Return (X, Y) of the center of cell containing provided text 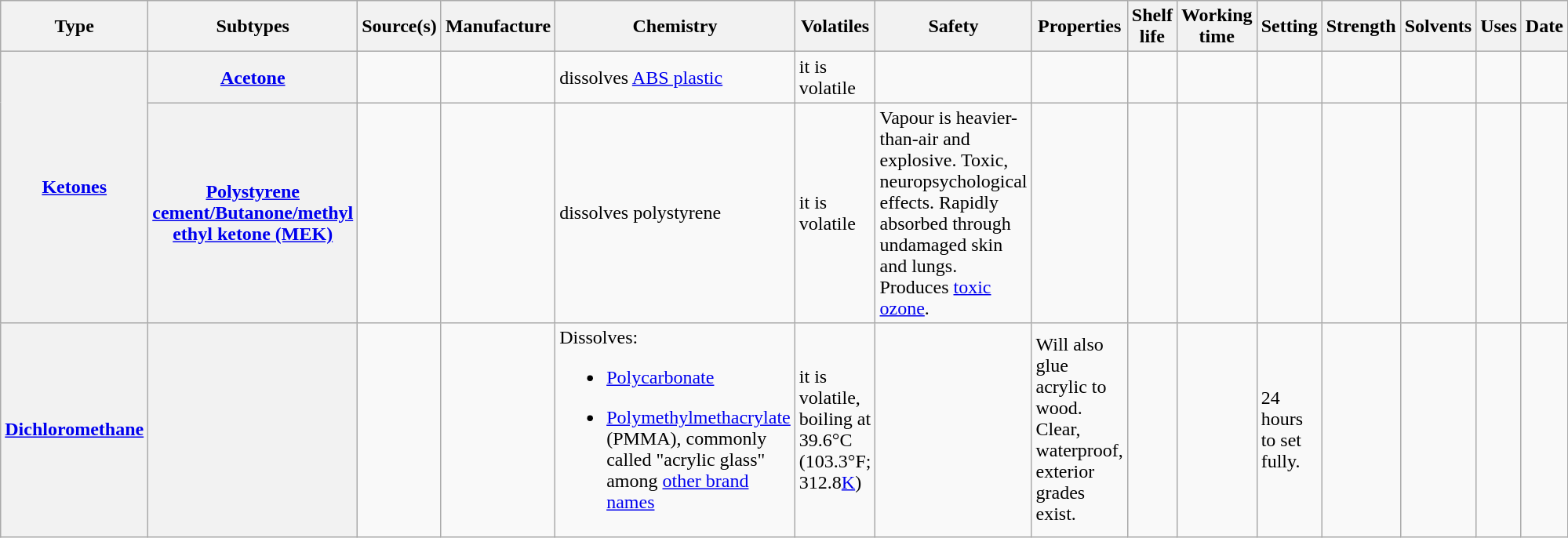
Properties (1079, 27)
Uses (1499, 27)
Will also glue acrylic to wood. Clear, waterproof, exterior grades exist. (1079, 430)
Source(s) (400, 27)
Safety (954, 27)
Acetone (253, 77)
Ketones (75, 187)
Working time (1217, 27)
Polystyrene cement/Butanone/methyl ethyl ketone (MEK) (253, 213)
Strength (1361, 27)
Dissolves:PolycarbonatePolymethylmethacrylate (PMMA), commonly called "acrylic glass" among other brand names (675, 430)
Solvents (1438, 27)
Manufacture (497, 27)
it is volatile, boiling at 39.6°C (103.3°F; 312.8K) (835, 430)
Vapour is heavier-than-air and explosive. Toxic, neuropsychological effects. Rapidly absorbed through undamaged skin and lungs. Produces toxic ozone. (954, 213)
Shelf life (1151, 27)
Chemistry (675, 27)
Dichloromethane (75, 430)
Type (75, 27)
24 hours to set fully. (1290, 430)
Setting (1290, 27)
dissolves polystyrene (675, 213)
Volatiles (835, 27)
Date (1544, 27)
Subtypes (253, 27)
dissolves ABS plastic (675, 77)
